Capture the cell that displays the provided text and extract its (x, y) central coordinate. 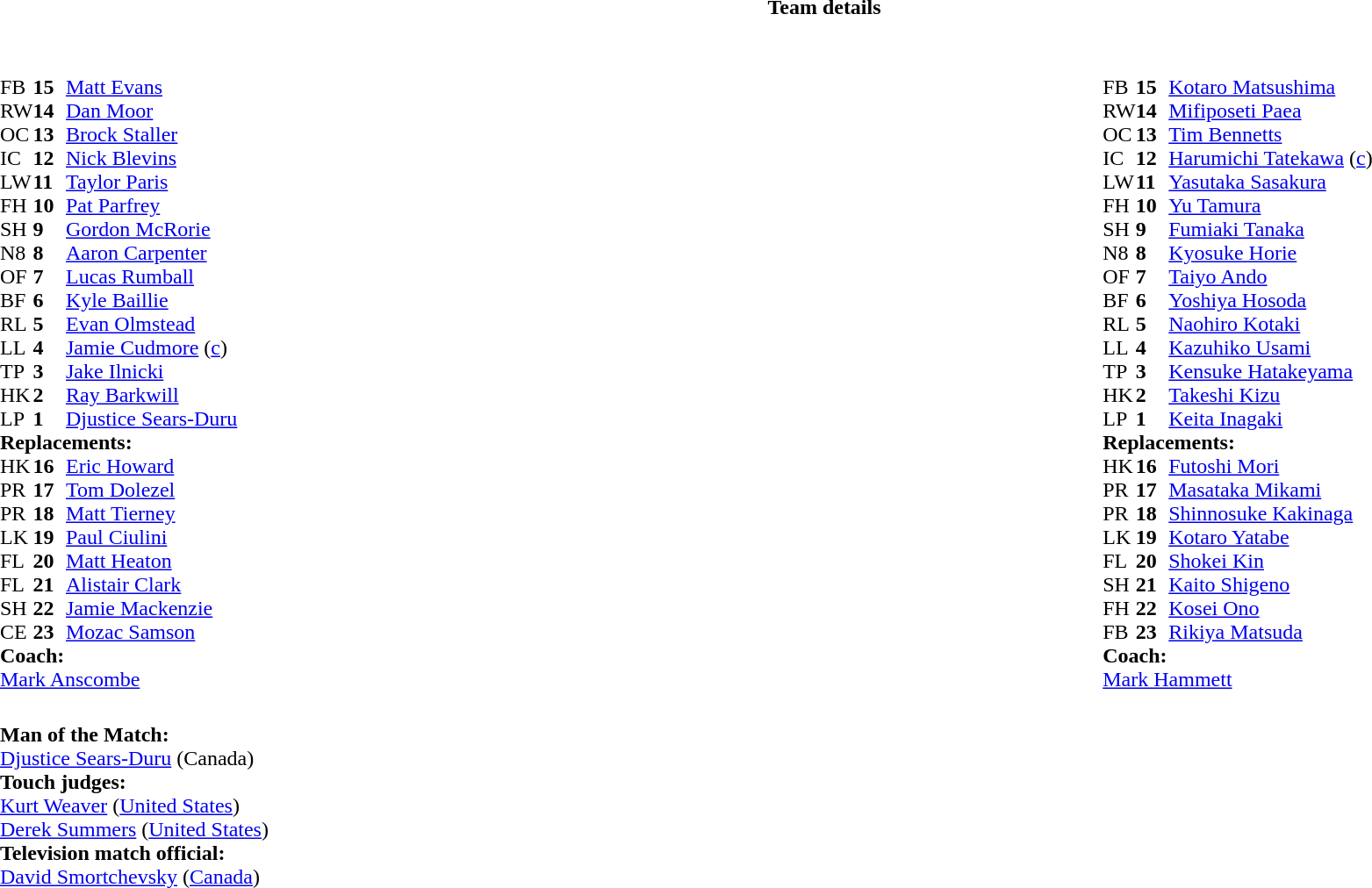
Jake Ilnicki (151, 372)
Ray Barkwill (151, 395)
Kazuhiko Usami (1270, 347)
CE (17, 632)
Matt Heaton (151, 562)
Aaron Carpenter (151, 253)
Kosei Ono (1270, 609)
Kyosuke Horie (1270, 253)
Mifiposeti Paea (1270, 111)
Yoshiya Hosoda (1270, 300)
Shinnosuke Kakinaga (1270, 514)
Jamie Cudmore (c) (151, 347)
Jamie Mackenzie (151, 609)
Paul Ciulini (151, 537)
Yasutaka Sasakura (1270, 183)
Harumichi Tatekawa (c) (1270, 158)
Evan Olmstead (151, 325)
Fumiaki Tanaka (1270, 230)
Yu Tamura (1270, 205)
Taylor Paris (151, 183)
Taiyo Ando (1270, 277)
Tim Bennetts (1270, 135)
Masataka Mikami (1270, 490)
Eric Howard (151, 467)
Shokei Kin (1270, 562)
Futoshi Mori (1270, 467)
Alistair Clark (151, 584)
Djustice Sears-Duru (151, 419)
Tom Dolezel (151, 490)
Gordon McRorie (151, 230)
Kaito Shigeno (1270, 584)
Kyle Baillie (151, 300)
Kotaro Matsushima (1270, 88)
Rikiya Matsuda (1270, 632)
Mark Hammett (1238, 679)
Matt Tierney (151, 514)
Mozac Samson (151, 632)
Takeshi Kizu (1270, 395)
Kotaro Yatabe (1270, 537)
Mark Anscombe (119, 679)
Brock Staller (151, 135)
Kensuke Hatakeyama (1270, 372)
Matt Evans (151, 88)
Naohiro Kotaki (1270, 325)
Nick Blevins (151, 158)
Keita Inagaki (1270, 419)
Lucas Rumball (151, 277)
Pat Parfrey (151, 205)
Dan Moor (151, 111)
